Pinpoint the cell where the given text exists, returning its (x, y) midpoint coordinate. 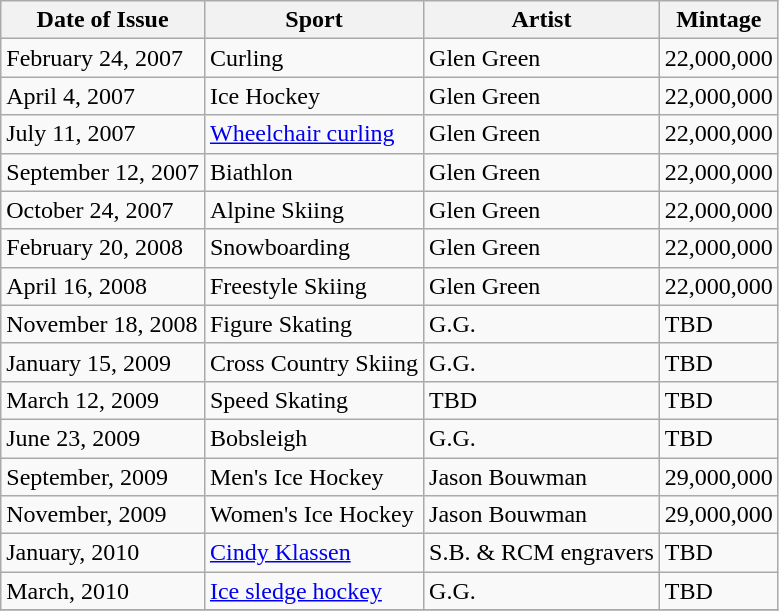
Men's Ice Hockey (314, 477)
June 23, 2009 (103, 438)
Sport (314, 20)
February 24, 2007 (103, 58)
January, 2010 (103, 553)
Women's Ice Hockey (314, 515)
Bobsleigh (314, 438)
January 15, 2009 (103, 362)
Artist (542, 20)
Ice Hockey (314, 96)
Date of Issue (103, 20)
Figure Skating (314, 324)
Cindy Klassen (314, 553)
April 16, 2008 (103, 286)
November 18, 2008 (103, 324)
March 12, 2009 (103, 400)
Cross Country Skiing (314, 362)
Biathlon (314, 172)
S.B. & RCM engravers (542, 553)
February 20, 2008 (103, 248)
Snowboarding (314, 248)
Freestyle Skiing (314, 286)
July 11, 2007 (103, 134)
Speed Skating (314, 400)
Mintage (718, 20)
Alpine Skiing (314, 210)
March, 2010 (103, 591)
September, 2009 (103, 477)
October 24, 2007 (103, 210)
Curling (314, 58)
September 12, 2007 (103, 172)
Wheelchair curling (314, 134)
Ice sledge hockey (314, 591)
November, 2009 (103, 515)
April 4, 2007 (103, 96)
